Output the (X, Y) coordinate of the center of the cell containing the given text.  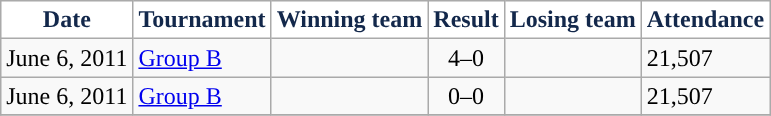
Date (67, 20)
Losing team (572, 20)
Tournament (202, 20)
0–0 (466, 96)
Winning team (350, 20)
Result (466, 20)
Attendance (705, 20)
4–0 (466, 58)
